For the text-containing cell, return its midpoint in (x, y) coordinate format. 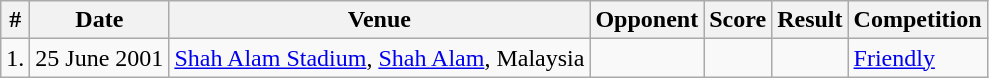
Opponent (647, 20)
1. (16, 58)
Score (738, 20)
Shah Alam Stadium, Shah Alam, Malaysia (380, 58)
Result (810, 20)
Date (100, 20)
Competition (918, 20)
Friendly (918, 58)
# (16, 20)
25 June 2001 (100, 58)
Venue (380, 20)
